Identify which cell holds the provided text, then report its [X, Y] central coordinate. 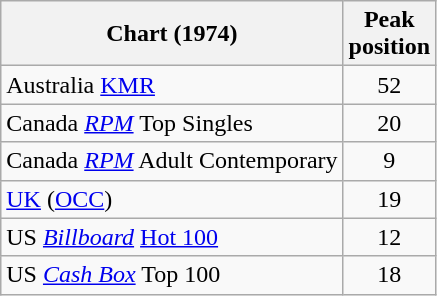
18 [389, 275]
19 [389, 199]
Australia KMR [172, 85]
12 [389, 237]
52 [389, 85]
9 [389, 161]
US Cash Box Top 100 [172, 275]
Peakposition [389, 34]
Chart (1974) [172, 34]
US Billboard Hot 100 [172, 237]
UK (OCC) [172, 199]
Canada RPM Top Singles [172, 123]
20 [389, 123]
Canada RPM Adult Contemporary [172, 161]
